Provide the [x, y] coordinate of the cell's center where the given text is located.  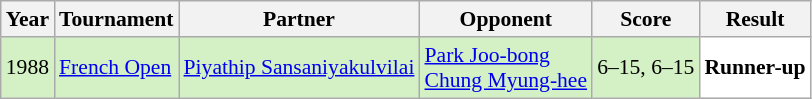
Score [646, 19]
French Open [116, 68]
Tournament [116, 19]
Year [28, 19]
Piyathip Sansaniyakulvilai [300, 68]
Opponent [506, 19]
Partner [300, 19]
6–15, 6–15 [646, 68]
1988 [28, 68]
Park Joo-bong Chung Myung-hee [506, 68]
Result [754, 19]
Runner-up [754, 68]
